Output the [X, Y] coordinate of the center of the cell containing the given text.  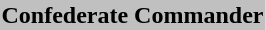
Confederate Commander [132, 15]
